Capture the cell that displays the provided text and extract its (X, Y) central coordinate. 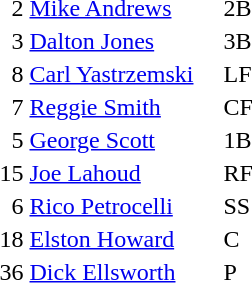
Carl Yastrzemski (124, 74)
George Scott (124, 140)
Rico Petrocelli (124, 206)
Joe Lahoud (124, 173)
Reggie Smith (124, 107)
Dalton Jones (124, 41)
Elston Howard (124, 239)
